Return the [X, Y] coordinate for the center point of the cell that contains the specified text.  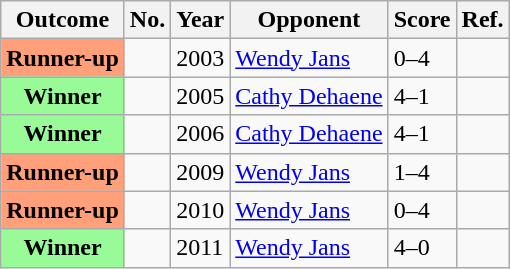
2003 [200, 58]
No. [147, 20]
Year [200, 20]
2005 [200, 96]
2010 [200, 210]
Score [422, 20]
2011 [200, 248]
1–4 [422, 172]
Ref. [482, 20]
2009 [200, 172]
Opponent [309, 20]
2006 [200, 134]
Outcome [63, 20]
4–0 [422, 248]
